For the text-containing cell, return its midpoint in [x, y] coordinate format. 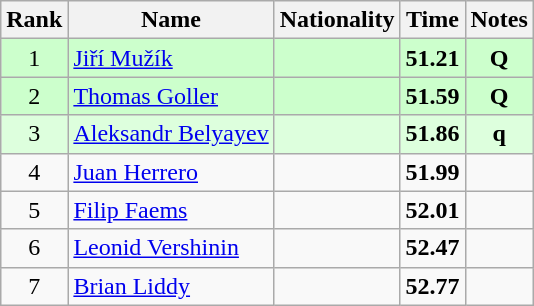
Rank [34, 20]
Filip Faems [171, 210]
51.21 [432, 58]
Notes [499, 20]
Leonid Vershinin [171, 248]
52.01 [432, 210]
51.59 [432, 96]
1 [34, 58]
52.77 [432, 286]
Nationality [337, 20]
Aleksandr Belyayev [171, 134]
4 [34, 172]
7 [34, 286]
Name [171, 20]
Juan Herrero [171, 172]
Time [432, 20]
51.86 [432, 134]
2 [34, 96]
Jiří Mužík [171, 58]
Brian Liddy [171, 286]
51.99 [432, 172]
52.47 [432, 248]
5 [34, 210]
6 [34, 248]
Thomas Goller [171, 96]
3 [34, 134]
q [499, 134]
